Identify which cell holds the provided text, then report its (X, Y) central coordinate. 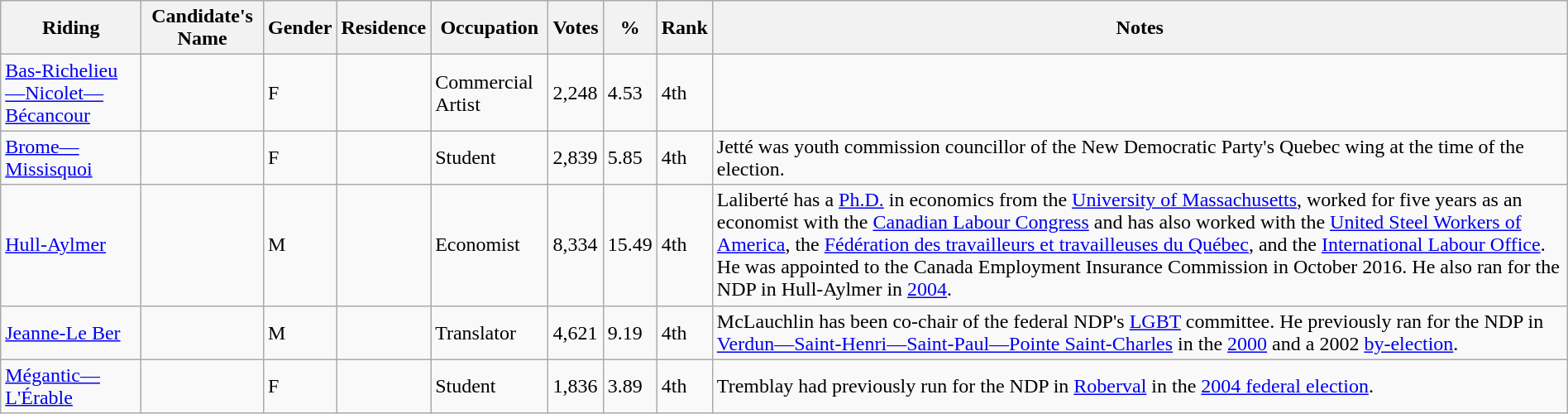
Mégantic—L'Érable (71, 386)
9.19 (630, 333)
Hull-Aylmer (71, 245)
Notes (1140, 28)
Residence (384, 28)
Translator (490, 333)
% (630, 28)
Economist (490, 245)
15.49 (630, 245)
Occupation (490, 28)
Gender (299, 28)
1,836 (576, 386)
Tremblay had previously run for the NDP in Roberval in the 2004 federal election. (1140, 386)
4,621 (576, 333)
Candidate's Name (203, 28)
Jetté was youth commission councillor of the New Democratic Party's Quebec wing at the time of the election. (1140, 157)
5.85 (630, 157)
Commercial Artist (490, 93)
8,334 (576, 245)
2,839 (576, 157)
2,248 (576, 93)
Votes (576, 28)
Rank (685, 28)
Bas-Richelieu—Nicolet—Bécancour (71, 93)
Brome—Missisquoi (71, 157)
4.53 (630, 93)
Riding (71, 28)
Jeanne-Le Ber (71, 333)
3.89 (630, 386)
